Scan for the cell matching the given text and deliver its [X, Y] coordinate at center. 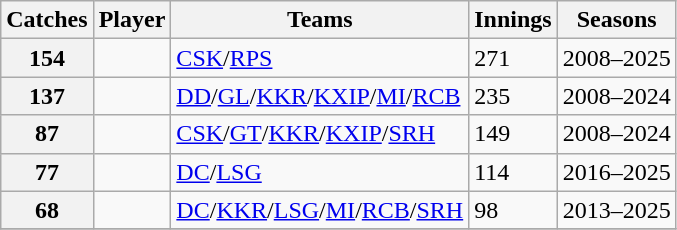
2008–2025 [616, 58]
CSK/GT/KKR/KXIP/SRH [320, 134]
DD/GL/KKR/KXIP/MI/RCB [320, 96]
235 [513, 96]
DC/LSG [320, 172]
DC/KKR/LSG/MI/RCB/SRH [320, 210]
98 [513, 210]
Catches [47, 20]
149 [513, 134]
68 [47, 210]
137 [47, 96]
2013–2025 [616, 210]
2016–2025 [616, 172]
CSK/RPS [320, 58]
Innings [513, 20]
77 [47, 172]
Seasons [616, 20]
271 [513, 58]
154 [47, 58]
Player [132, 20]
114 [513, 172]
Teams [320, 20]
87 [47, 134]
